Detect which cell encompasses the target text, then output its [x, y] center coordinate. 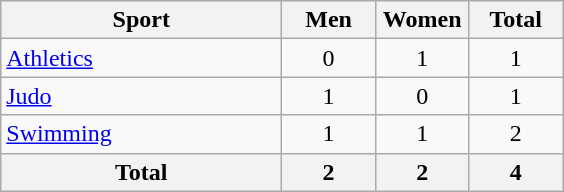
Athletics [142, 58]
Swimming [142, 134]
Judo [142, 96]
Women [422, 20]
Sport [142, 20]
4 [516, 172]
Men [329, 20]
